Output the [X, Y] coordinate of the center of the cell containing the given text.  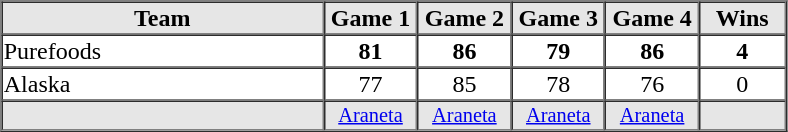
Alaska [162, 84]
0 [742, 84]
4 [742, 50]
77 [371, 84]
81 [371, 50]
Game 1 [371, 18]
85 [464, 84]
Team [162, 18]
Game 2 [464, 18]
Game 4 [652, 18]
76 [652, 84]
78 [558, 84]
79 [558, 50]
Purefoods [162, 50]
Wins [742, 18]
Game 3 [558, 18]
